Search for the cell housing the specified text and yield its [X, Y] center coordinate. 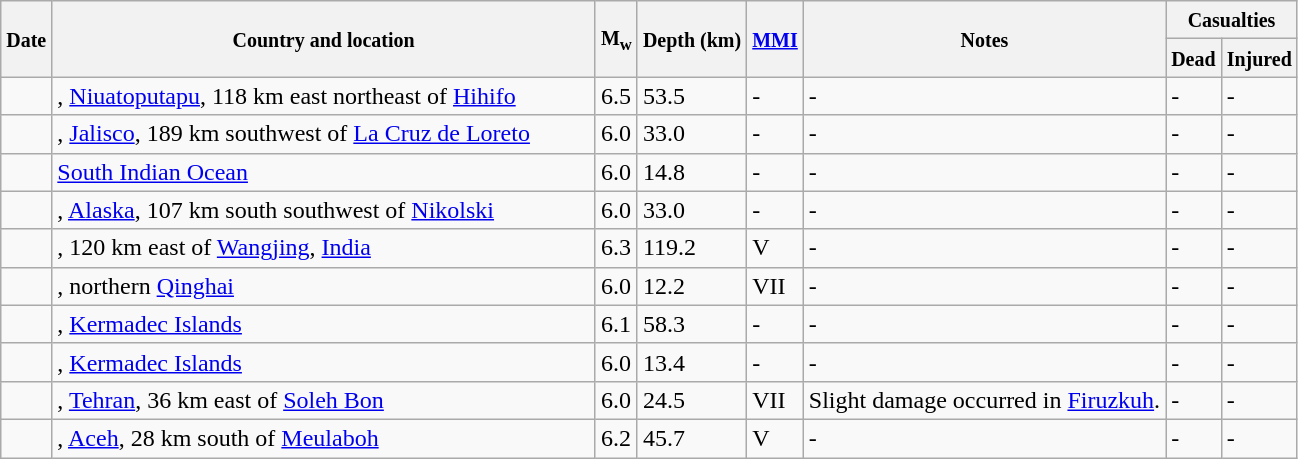
Country and location [324, 39]
53.5 [692, 96]
6.5 [616, 96]
24.5 [692, 400]
58.3 [692, 324]
14.8 [692, 172]
, northern Qinghai [324, 286]
Depth (km) [692, 39]
, 120 km east of Wangjing, India [324, 248]
Date [26, 39]
Mw [616, 39]
6.1 [616, 324]
119.2 [692, 248]
MMI [776, 39]
, Jalisco, 189 km southwest of La Cruz de Loreto [324, 134]
Injured [1259, 58]
45.7 [692, 438]
6.2 [616, 438]
South Indian Ocean [324, 172]
Notes [984, 39]
, Tehran, 36 km east of Soleh Bon [324, 400]
Casualties [1232, 20]
12.2 [692, 286]
, Alaska, 107 km south southwest of Nikolski [324, 210]
13.4 [692, 362]
Slight damage occurred in Firuzkuh. [984, 400]
, Niuatoputapu, 118 km east northeast of Hihifo [324, 96]
Dead [1194, 58]
, Aceh, 28 km south of Meulaboh [324, 438]
6.3 [616, 248]
